Output the [x, y] coordinate of the center of the cell containing the given text.  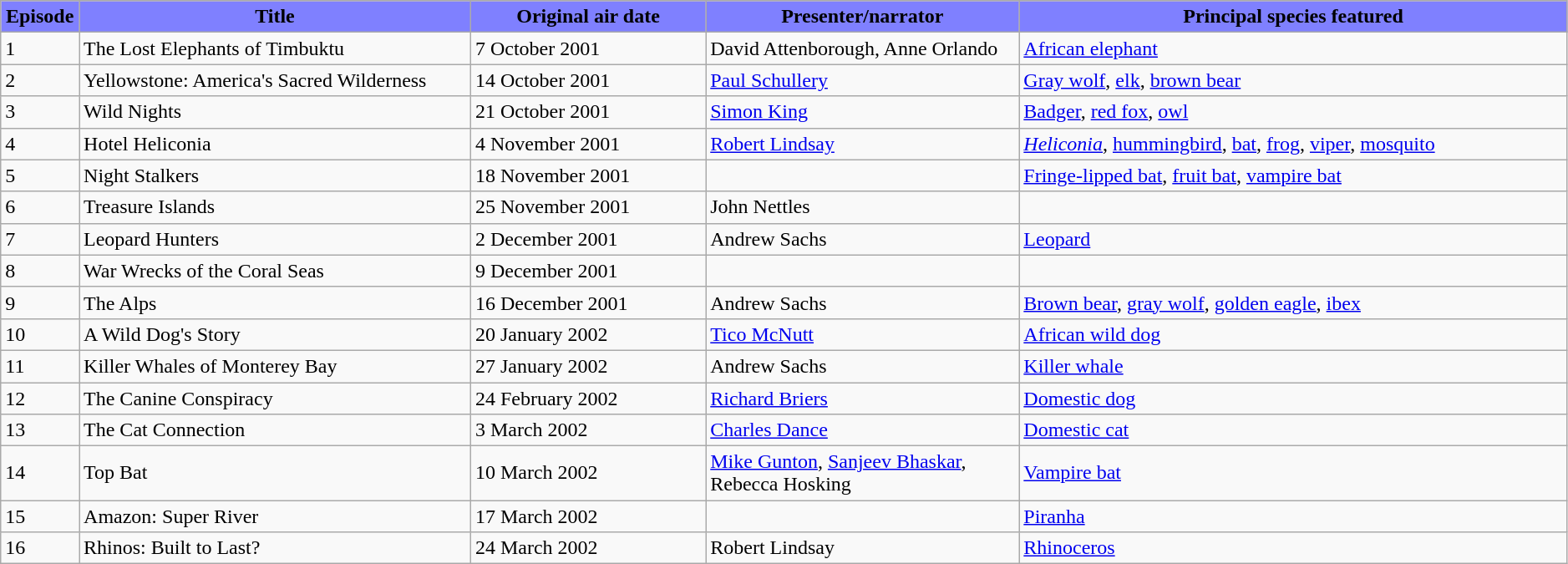
24 February 2002 [588, 399]
Heliconia, hummingbird, bat, frog, viper, mosquito [1293, 144]
5 [40, 175]
6 [40, 207]
Simon King [862, 112]
3 [40, 112]
14 [40, 473]
The Canine Conspiracy [276, 399]
Top Bat [276, 473]
Gray wolf, elk, brown bear [1293, 80]
Episode [40, 17]
12 [40, 399]
9 December 2001 [588, 271]
African wild dog [1293, 334]
24 March 2002 [588, 548]
The Cat Connection [276, 430]
Treasure Islands [276, 207]
Rhinos: Built to Last? [276, 548]
4 [40, 144]
21 October 2001 [588, 112]
War Wrecks of the Coral Seas [276, 271]
Night Stalkers [276, 175]
15 [40, 516]
8 [40, 271]
Badger, red fox, owl [1293, 112]
Yellowstone: America's Sacred Wilderness [276, 80]
Vampire bat [1293, 473]
Killer Whales of Monterey Bay [276, 366]
The Alps [276, 302]
16 [40, 548]
11 [40, 366]
Presenter/narrator [862, 17]
Domestic dog [1293, 399]
Richard Briers [862, 399]
The Lost Elephants of Timbuktu [276, 48]
Killer whale [1293, 366]
9 [40, 302]
17 March 2002 [588, 516]
3 March 2002 [588, 430]
27 January 2002 [588, 366]
Domestic cat [1293, 430]
7 October 2001 [588, 48]
Tico McNutt [862, 334]
Piranha [1293, 516]
7 [40, 239]
Amazon: Super River [276, 516]
10 March 2002 [588, 473]
20 January 2002 [588, 334]
John Nettles [862, 207]
Title [276, 17]
10 [40, 334]
Charles Dance [862, 430]
Hotel Heliconia [276, 144]
14 October 2001 [588, 80]
David Attenborough, Anne Orlando [862, 48]
Leopard [1293, 239]
Rhinoceros [1293, 548]
Leopard Hunters [276, 239]
Fringe-lipped bat, fruit bat, vampire bat [1293, 175]
2 December 2001 [588, 239]
Mike Gunton, Sanjeev Bhaskar, Rebecca Hosking [862, 473]
African elephant [1293, 48]
4 November 2001 [588, 144]
25 November 2001 [588, 207]
Principal species featured [1293, 17]
18 November 2001 [588, 175]
1 [40, 48]
Wild Nights [276, 112]
Brown bear, gray wolf, golden eagle, ibex [1293, 302]
13 [40, 430]
Paul Schullery [862, 80]
16 December 2001 [588, 302]
2 [40, 80]
A Wild Dog's Story [276, 334]
Original air date [588, 17]
